Return the [X, Y] coordinate for the center point of the cell that contains the specified text.  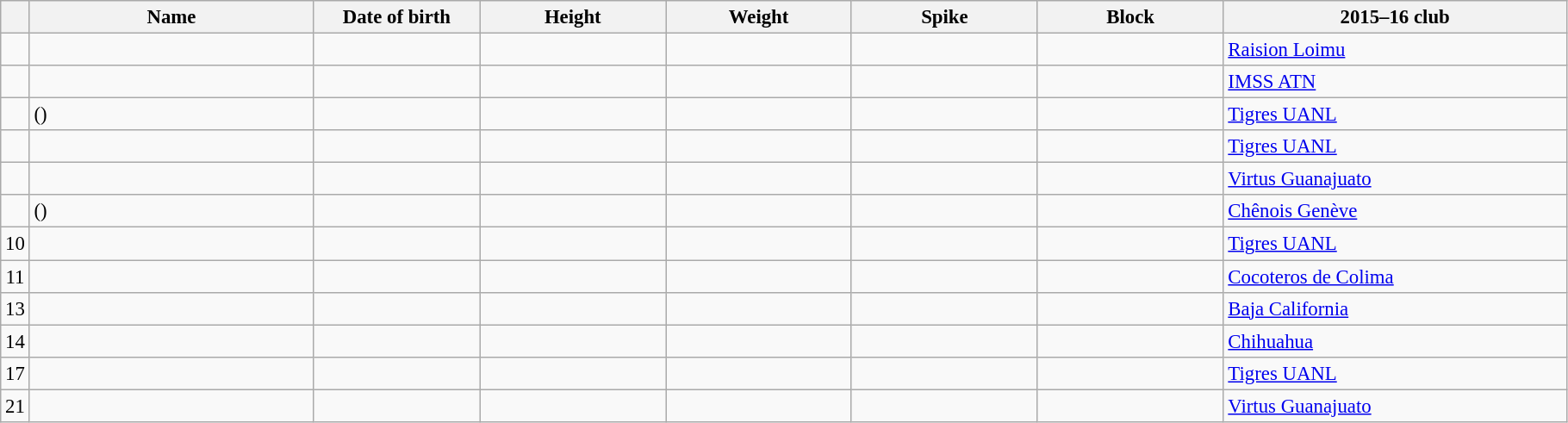
Block [1130, 17]
Chênois Genève [1395, 211]
10 [16, 244]
13 [16, 308]
Chihuahua [1395, 341]
17 [16, 373]
Name [171, 17]
Date of birth [396, 17]
11 [16, 277]
21 [16, 406]
Weight [759, 17]
Cocoteros de Colima [1395, 277]
Height [573, 17]
14 [16, 341]
Baja California [1395, 308]
2015–16 club [1395, 17]
Spike [944, 17]
Raision Loimu [1395, 50]
IMSS ATN [1395, 82]
